From the cell containing the given text, extract its center point as [x, y] coordinate. 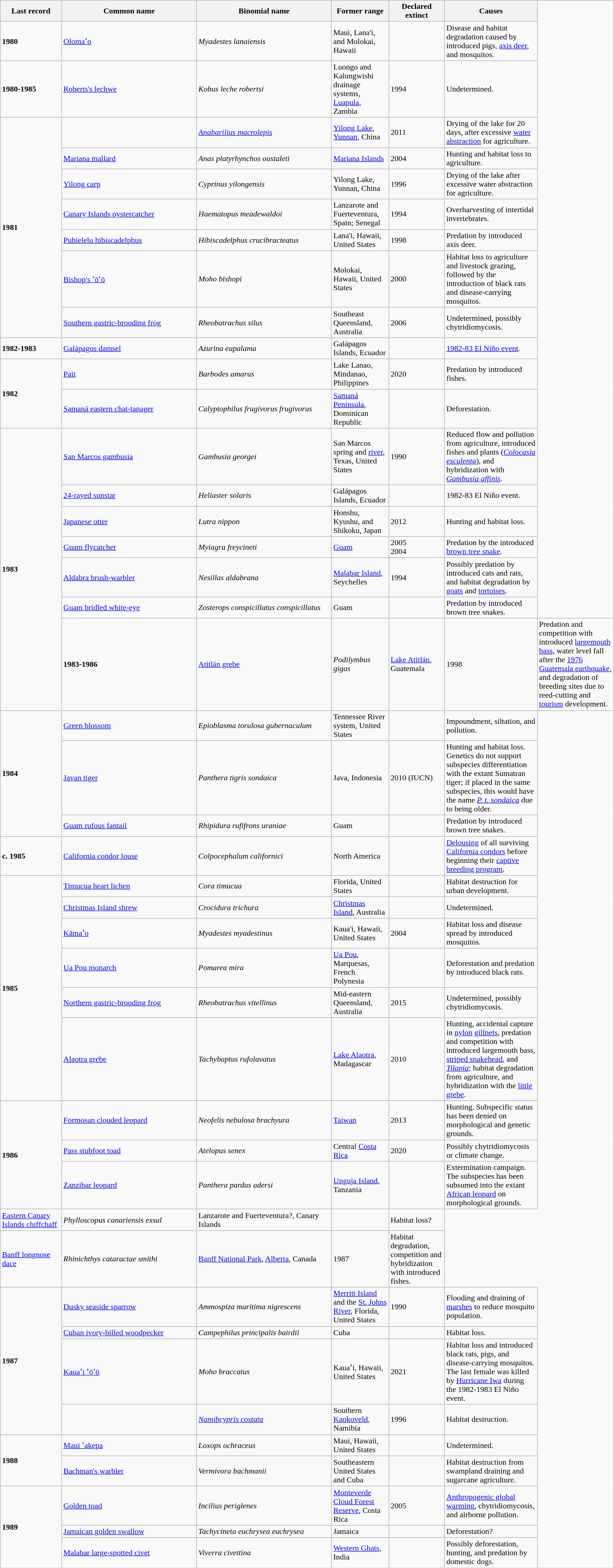
Merritt Island and the St. Johns River, Florida, United States [360, 1307]
Anthropogenic global warming, chytridiomycosis, and airborne pollution. [491, 1505]
Javan tiger [129, 778]
1989 [31, 1527]
Calyptophilus frugivorus frugivorus [264, 409]
24-rayed sunstar [129, 496]
Loxops ochraceus [264, 1445]
1983 [31, 569]
1981 [31, 228]
Pomarea mira [264, 967]
Nesillas aldabrana [264, 577]
Golden toad [129, 1505]
Heliaster solaris [264, 496]
Myadestes lanaiensis [264, 41]
1980-1985 [31, 89]
1986 [31, 1155]
Rhinichthys cataractae smithi [129, 1259]
1985 [31, 988]
Azurina eupalama [264, 348]
Japanese otter [129, 521]
Molokai, Hawaii, United States [360, 279]
1982 [31, 394]
Overharvesting of intertidal invertebrates. [491, 214]
Unguja Island, Tanzania [360, 1185]
Luongo and Kalungwishi drainage systems, Luapula, Zambia [360, 89]
Panthera tigris sondaica [264, 778]
Formosan clouded leopard [129, 1120]
Eastern Canary Islands chiffchaff [31, 1220]
Possibly chytridiomycosis or climate change. [491, 1151]
Taiwan [360, 1120]
Delousing of all surviving California condors before beginning their captive breeding program. [491, 856]
Kaua'i, Hawaii, United States [360, 933]
Guam flycatcher [129, 547]
Habitat loss and disease spread by introduced mosquitos. [491, 933]
Incilius periglenes [264, 1505]
Gambusia georgei [264, 457]
Galápagos damsel [129, 348]
Guam bridled white-eye [129, 607]
Maui, Hawaii, United States [360, 1445]
Lake Lanao, Mindanao, Philippines [360, 374]
Hunting. Subspecific status has been denied on morphological and genetic grounds. [491, 1120]
Hunting and habitat loss to agriculture. [491, 158]
Vermivora bachmanii [264, 1471]
Zanzibar leopard [129, 1185]
Extermination campaign. The subspecies has been subsumed into the extant African leopard on morphological grounds. [491, 1185]
Central Costa Rica [360, 1151]
Predation by introduced axis deer. [491, 240]
Java, Indonesia [360, 778]
Habitat destruction. [491, 1419]
2013 [417, 1120]
Last record [31, 11]
c. 1985 [31, 856]
Banff National Park, Alberta, Canada [264, 1259]
Malabar Island, Seychelles [360, 577]
Flooding and draining of marshes to reduce mosquito population. [491, 1307]
2010 (IUCN) [417, 778]
Moho bishopi [264, 279]
Southeastern United States and Cuba [360, 1471]
Mariana mallard [129, 158]
Guam rufous fantail [129, 826]
1983-1986 [129, 664]
Crocidura trichura [264, 907]
San Marcos spring and river, Texas, United States [360, 457]
Neofelis nebulosa brachyura [264, 1120]
Deforestation? [491, 1531]
Maui, Lana'i, and Molokai, Hawaii [360, 41]
2006 [417, 322]
Tennessee River system, United States [360, 725]
2012 [417, 521]
Samaná eastern chat-tanager [129, 409]
Aldabra brush-warbler [129, 577]
Mariana Islands [360, 158]
Cuban ivory-billed woodpecker [129, 1333]
San Marcos gambusia [129, 457]
Olomaʻo [129, 41]
Moho braccatus [264, 1372]
Rheobatrachus silus [264, 322]
Green blossom [129, 725]
Pait [129, 374]
Bachman's warbler [129, 1471]
Honshu, Kyushu, and Shikoku, Japan [360, 521]
Jamaican golden swallow [129, 1531]
Former range [360, 11]
Possibly deforestation, hunting, and predation by domestic dogs. [491, 1553]
Habitat destruction from swampland draining and sugarcane agriculture. [491, 1471]
Malabar large-spotted civet [129, 1553]
Kāmaʻo [129, 933]
Binomial name [264, 11]
2015 [417, 1002]
Atitlán grebe [264, 664]
Pass stubfoot toad [129, 1151]
Disease and habitat degradation caused by introduced pigs, axis deer, and mosquitos. [491, 41]
Timucua heart lichen [129, 886]
Haematopus meadewaldoi [264, 214]
Habitat loss? [417, 1220]
Lutra nippon [264, 521]
Ammospiza maritima nigrescens [264, 1307]
Kauaʻi, Hawaii, United States [360, 1372]
Tachycineta euchrysea euchrysea [264, 1531]
Zosterops conspicillatus conspicillatus [264, 607]
Maui ʻakepa [129, 1445]
2010 [417, 1059]
Colpocephalum californici [264, 856]
Ua Pou, Marquesas, French Polynesia [360, 967]
Drying of the lake after excessive water abstraction for agriculture. [491, 184]
Cora timucua [264, 886]
Cuba [360, 1333]
Myadestes myadestinus [264, 933]
Panthera pardus adersi [264, 1185]
Lanzarote and Fuerteventura, Spain; Senegal [360, 214]
Mid-eastern Queensland, Australia [360, 1002]
Deforestation. [491, 409]
Myiagra freycineti [264, 547]
Cyprinus yilongensis [264, 184]
Dusky seaside sparrow [129, 1307]
Lake Atitlán, Guatemala [417, 664]
Kauaʻi ʻōʻō [129, 1372]
Southern gastric-brooding frog [129, 322]
1982-1983 [31, 348]
Declared extinct [417, 11]
Christmas Island, Australia [360, 907]
Lana'i, Hawaii, United States [360, 240]
Campephilus principalis bairdii [264, 1333]
Drying of the lake for 20 days, after excessive water abstraction for agriculture. [491, 132]
1984 [31, 773]
Alaotra grebe [129, 1059]
Habitat degradation, competition and hybridization with introduced fishes. [417, 1259]
1980 [31, 41]
Tachybaptus rufolavatus [264, 1059]
Habitat destruction for urban development. [491, 886]
Causes [491, 11]
Yilong carp [129, 184]
Northern gastric-brooding frog [129, 1002]
Southeast Queensland, Australia [360, 322]
Viverra civettina [264, 1553]
Canary Islands oystercatcher [129, 214]
Reduced flow and pollution from agriculture, introduced fishes and plants (Colocasia esculenta), and hybridization with Gambusia affinis. [491, 457]
Rhipidura rufifrons uraniae [264, 826]
2005 [417, 1505]
2011 [417, 132]
Monteverde Cloud Forest Reserve, Costa Rica [360, 1505]
Christmas Island shrew [129, 907]
2005 2004 [417, 547]
Anas platyrhynchos oustaleti [264, 158]
Lake Alaotra, Madagascar [360, 1059]
North America [360, 856]
Bishop's ʻōʻō [129, 279]
Ua Pou monarch [129, 967]
Predation by the introduced brown tree snake. [491, 547]
Epioblasma torulosa gubernaculum [264, 725]
Barbodes amarus [264, 374]
California condor louse [129, 856]
Deforestation and predation by introduced black rats. [491, 967]
Atelopus senex [264, 1151]
Anabarilius macrolepis [264, 132]
Habitat loss to agriculture and livestock grazing, followed by the introduction of black rats and disease-carrying mosquitos. [491, 279]
Podilymbus gigas [360, 664]
Namibcypris costata [264, 1419]
Southern Kaokoveld, Namibia [360, 1419]
Predation by introduced fishes. [491, 374]
2021 [417, 1372]
Habitat loss. [491, 1333]
Possibly predation by introduced cats and rats, and habitat degradation by goats and tortoises. [491, 577]
2000 [417, 279]
Rheobatrachus vitellinus [264, 1002]
Lanzarote and Fuerteventura?, Canary Islands [264, 1220]
Kobus leche robertsi [264, 89]
Western Ghats, India [360, 1553]
Hibiscadelphus crucibracteatus [264, 240]
Common name [129, 11]
Samaná Peninsula, Dominican Republic [360, 409]
Banff longnose dace [31, 1259]
Puhielelu hibiscadelphus [129, 240]
Roberts's lechwe [129, 89]
Florida, United States [360, 886]
Jamaica [360, 1531]
Hunting and habitat loss. [491, 521]
Impoundment, siltation, and pollution. [491, 725]
1988 [31, 1460]
Phylloscopus canariensis exsul [129, 1220]
